Extract the [X, Y] coordinate from the center of the cell holding the provided text.  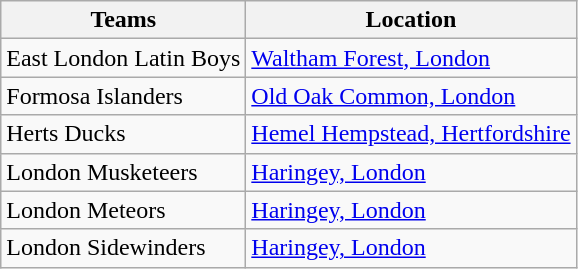
Waltham Forest, London [411, 58]
Teams [124, 20]
London Sidewinders [124, 248]
Formosa Islanders [124, 96]
East London Latin Boys [124, 58]
Hemel Hempstead, Hertfordshire [411, 134]
Herts Ducks [124, 134]
Location [411, 20]
London Meteors [124, 210]
Old Oak Common, London [411, 96]
London Musketeers [124, 172]
